Provide the (X, Y) coordinate of the cell's center where the given text is located.  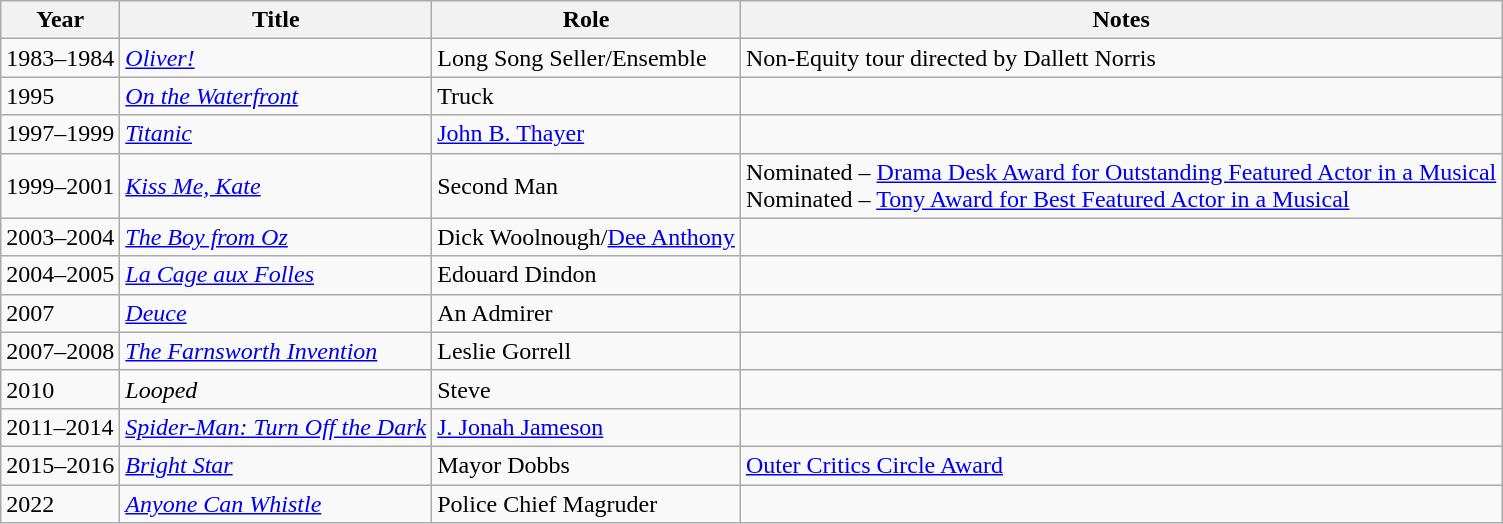
Police Chief Magruder (586, 503)
Edouard Dindon (586, 275)
On the Waterfront (276, 96)
2007 (60, 313)
Mayor Dobbs (586, 465)
Title (276, 20)
Long Song Seller/Ensemble (586, 58)
2004–2005 (60, 275)
Titanic (276, 134)
1997–1999 (60, 134)
Role (586, 20)
The Boy from Oz (276, 237)
2003–2004 (60, 237)
1983–1984 (60, 58)
1995 (60, 96)
Non-Equity tour directed by Dallett Norris (1120, 58)
2011–2014 (60, 427)
J. Jonah Jameson (586, 427)
Dick Woolnough/Dee Anthony (586, 237)
2010 (60, 389)
Deuce (276, 313)
Outer Critics Circle Award (1120, 465)
2015–2016 (60, 465)
Bright Star (276, 465)
Spider-Man: Turn Off the Dark (276, 427)
The Farnsworth Invention (276, 351)
Year (60, 20)
Nominated – Drama Desk Award for Outstanding Featured Actor in a MusicalNominated – Tony Award for Best Featured Actor in a Musical (1120, 186)
An Admirer (586, 313)
2022 (60, 503)
Leslie Gorrell (586, 351)
Steve (586, 389)
Oliver! (276, 58)
2007–2008 (60, 351)
Kiss Me, Kate (276, 186)
Notes (1120, 20)
Anyone Can Whistle (276, 503)
Second Man (586, 186)
Looped (276, 389)
1999–2001 (60, 186)
La Cage aux Folles (276, 275)
Truck (586, 96)
John B. Thayer (586, 134)
